Find where the given text appears and provide that cell's center as (X, Y) coordinate. 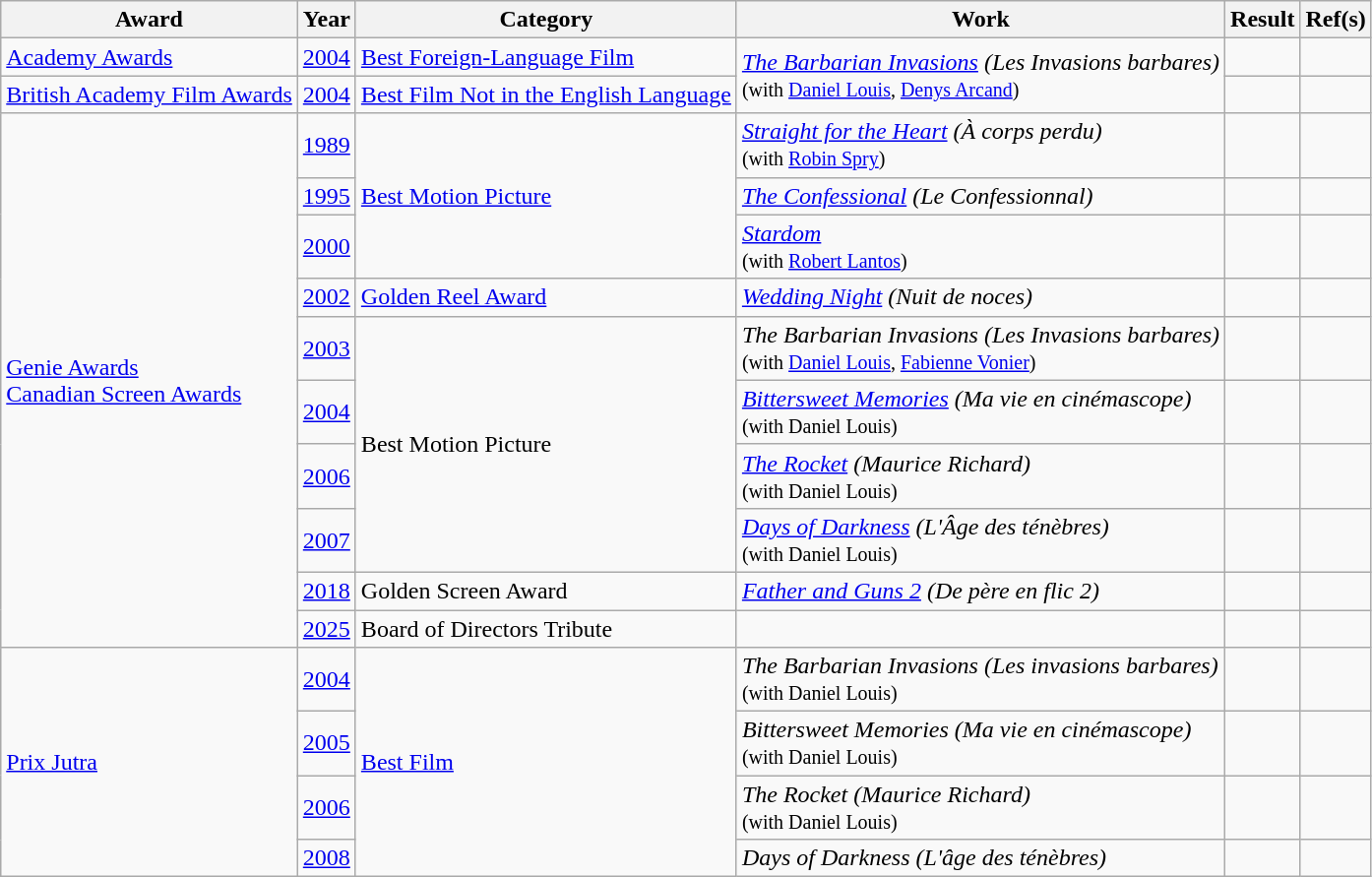
Days of Darkness (L'Âge des ténèbres)(with Daniel Louis) (980, 539)
The Barbarian Invasions (Les Invasions barbares)(with Daniel Louis, Denys Arcand) (980, 76)
Golden Screen Award (545, 591)
2005 (327, 744)
2007 (327, 539)
Best Foreign-Language Film (545, 57)
Prix Jutra (150, 762)
Father and Guns 2 (De père en flic 2) (980, 591)
Work (980, 20)
1995 (327, 196)
The Barbarian Invasions (Les invasions barbares)(with Daniel Louis) (980, 679)
The Barbarian Invasions (Les Invasions barbares)(with Daniel Louis, Fabienne Vonier) (980, 348)
2025 (327, 629)
Ref(s) (1336, 20)
Academy Awards (150, 57)
2002 (327, 297)
1989 (327, 146)
Genie AwardsCanadian Screen Awards (150, 380)
Best Film Not in the English Language (545, 94)
Straight for the Heart (À corps perdu)(with Robin Spry) (980, 146)
The Confessional (Le Confessionnal) (980, 196)
2003 (327, 348)
Best Film (545, 762)
Wedding Night (Nuit de noces) (980, 297)
Stardom(with Robert Lantos) (980, 246)
Year (327, 20)
British Academy Film Awards (150, 94)
Result (1263, 20)
2018 (327, 591)
Category (545, 20)
Days of Darkness (L'âge des ténèbres) (980, 858)
Board of Directors Tribute (545, 629)
Award (150, 20)
Golden Reel Award (545, 297)
2008 (327, 858)
2000 (327, 246)
